Scan for the cell matching the given text and deliver its (X, Y) coordinate at center. 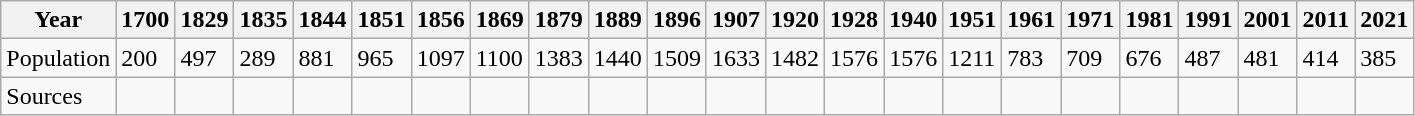
1440 (618, 58)
Year (58, 20)
385 (1384, 58)
1097 (440, 58)
1928 (854, 20)
1844 (322, 20)
1633 (736, 58)
1920 (796, 20)
1851 (382, 20)
Sources (58, 96)
1700 (146, 20)
2021 (1384, 20)
497 (204, 58)
1940 (914, 20)
1100 (500, 58)
1907 (736, 20)
481 (1268, 58)
783 (1032, 58)
1951 (972, 20)
1991 (1208, 20)
Population (58, 58)
2011 (1326, 20)
1383 (558, 58)
1971 (1090, 20)
1879 (558, 20)
1869 (500, 20)
1482 (796, 58)
965 (382, 58)
289 (264, 58)
487 (1208, 58)
1889 (618, 20)
1856 (440, 20)
1509 (676, 58)
2001 (1268, 20)
1981 (1150, 20)
1835 (264, 20)
1896 (676, 20)
200 (146, 58)
676 (1150, 58)
881 (322, 58)
1211 (972, 58)
414 (1326, 58)
1961 (1032, 20)
1829 (204, 20)
709 (1090, 58)
